Return (x, y) of the center of cell containing provided text 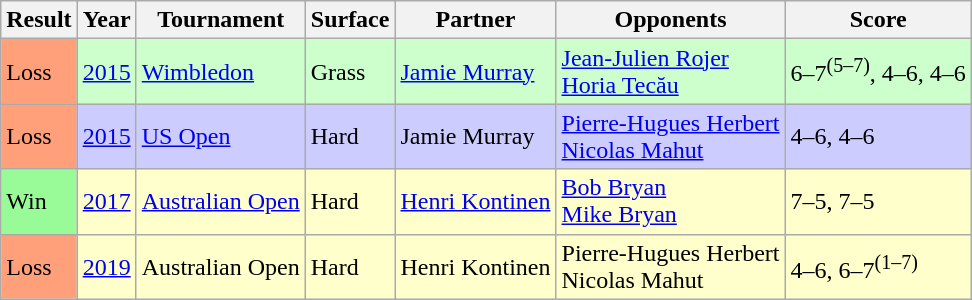
Jean-Julien Rojer Horia Tecău (670, 72)
US Open (220, 136)
2017 (106, 202)
Score (878, 20)
Surface (350, 20)
Grass (350, 72)
7–5, 7–5 (878, 202)
4–6, 4–6 (878, 136)
Wimbledon (220, 72)
Result (39, 20)
2019 (106, 266)
Opponents (670, 20)
Partner (476, 20)
Bob Bryan Mike Bryan (670, 202)
Year (106, 20)
Win (39, 202)
4–6, 6–7(1–7) (878, 266)
Tournament (220, 20)
6–7(5–7), 4–6, 4–6 (878, 72)
